Identify which cell holds the provided text, then report its [x, y] central coordinate. 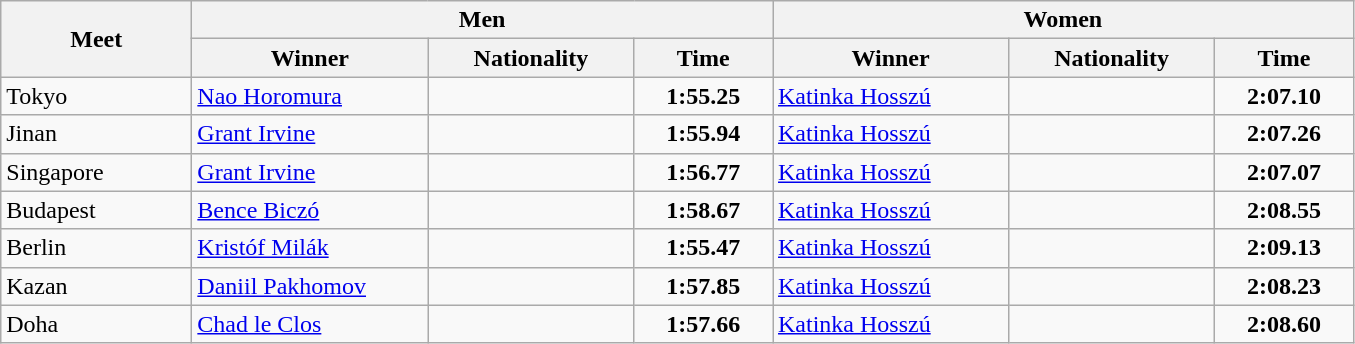
Jinan [96, 134]
Meet [96, 39]
Singapore [96, 172]
Women [1062, 20]
Tokyo [96, 96]
1:56.77 [704, 172]
Chad le Clos [310, 324]
Budapest [96, 210]
Daniil Pakhomov [310, 286]
2:07.26 [1284, 134]
2:07.10 [1284, 96]
1:55.25 [704, 96]
2:08.55 [1284, 210]
2:08.23 [1284, 286]
1:57.85 [704, 286]
2:07.07 [1284, 172]
Bence Biczó [310, 210]
Kristóf Milák [310, 248]
Berlin [96, 248]
2:09.13 [1284, 248]
1:55.47 [704, 248]
Men [482, 20]
1:57.66 [704, 324]
1:58.67 [704, 210]
Doha [96, 324]
Kazan [96, 286]
Nao Horomura [310, 96]
2:08.60 [1284, 324]
1:55.94 [704, 134]
